Capture the cell that displays the provided text and extract its (X, Y) central coordinate. 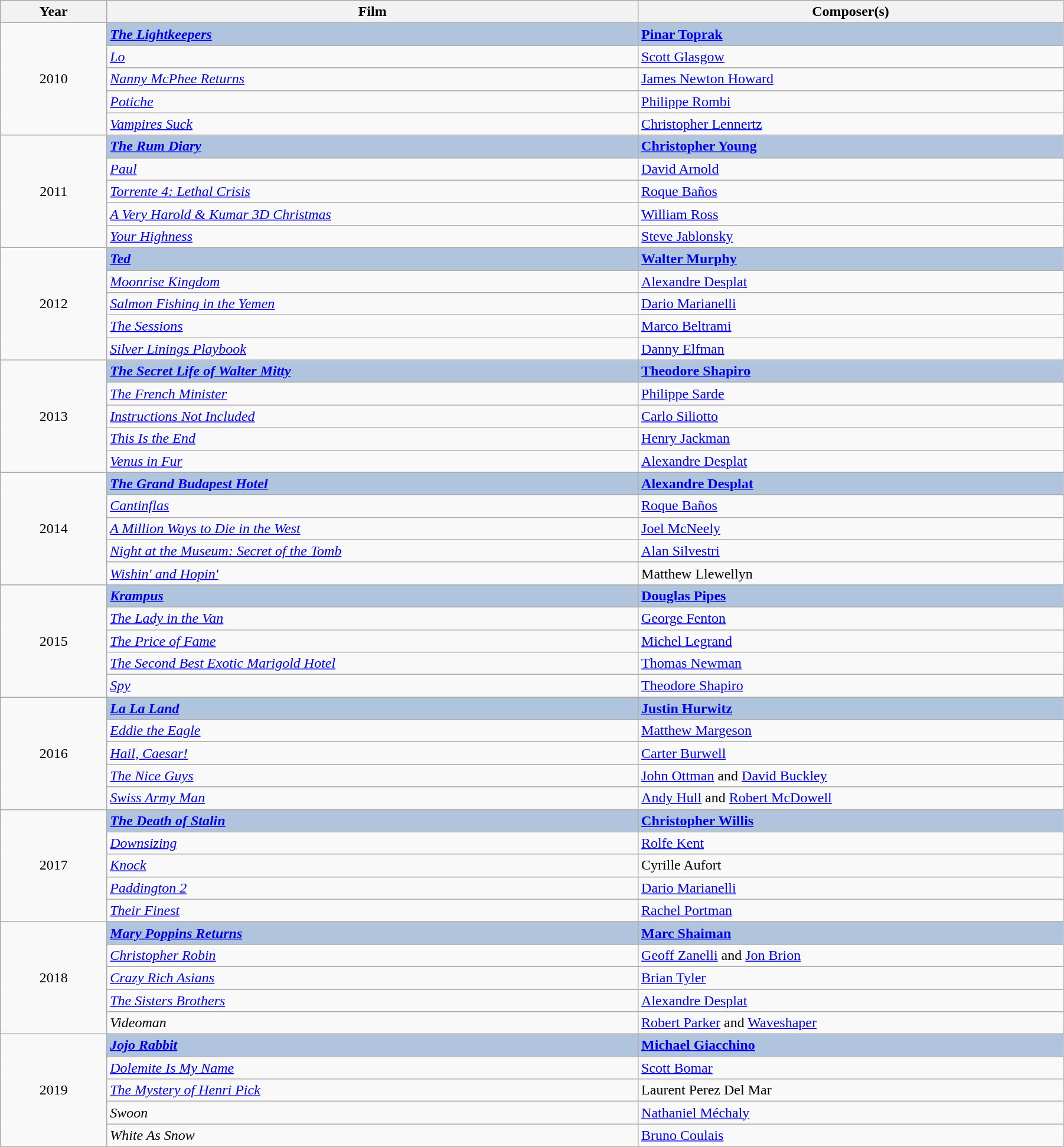
A Million Ways to Die in the West (373, 528)
Composer(s) (851, 12)
David Arnold (851, 169)
Christopher Lennertz (851, 124)
Moonrise Kingdom (373, 282)
Crazy Rich Asians (373, 978)
George Fenton (851, 618)
Paul (373, 169)
Joel McNeely (851, 528)
Philippe Sarde (851, 394)
White As Snow (373, 1135)
Cantinflas (373, 506)
Swiss Army Man (373, 798)
Knock (373, 865)
A Very Harold & Kumar 3D Christmas (373, 214)
Michel Legrand (851, 641)
Scott Bomar (851, 1068)
Jojo Rabbit (373, 1045)
William Ross (851, 214)
The French Minister (373, 394)
Robert Parker and Waveshaper (851, 1023)
Laurent Perez Del Mar (851, 1090)
Douglas Pipes (851, 596)
The Sisters Brothers (373, 1001)
Pinar Toprak (851, 34)
The Grand Budapest Hotel (373, 483)
Alan Silvestri (851, 551)
James Newton Howard (851, 79)
Silver Linings Playbook (373, 349)
Night at the Museum: Secret of the Tomb (373, 551)
La La Land (373, 708)
Carter Burwell (851, 753)
Vampires Suck (373, 124)
This Is the End (373, 439)
Ted (373, 259)
Videoman (373, 1023)
Wishin' and Hopin' (373, 573)
Walter Murphy (851, 259)
Andy Hull and Robert McDowell (851, 798)
Philippe Rombi (851, 102)
Brian Tyler (851, 978)
2010 (54, 79)
Marco Beltrami (851, 326)
Christopher Willis (851, 821)
The Nice Guys (373, 776)
2019 (54, 1090)
Salmon Fishing in the Yemen (373, 304)
Christopher Young (851, 146)
Your Highness (373, 236)
Venus in Fur (373, 461)
The Second Best Exotic Marigold Hotel (373, 664)
Scott Glasgow (851, 57)
Paddington 2 (373, 888)
The Mystery of Henri Pick (373, 1090)
Christopher Robin (373, 955)
Michael Giacchino (851, 1045)
Year (54, 12)
Cyrille Aufort (851, 865)
Nathaniel Méchaly (851, 1113)
Film (373, 12)
Potiche (373, 102)
Henry Jackman (851, 439)
Marc Shaiman (851, 933)
Torrente 4: Lethal Crisis (373, 191)
2012 (54, 303)
Instructions Not Included (373, 416)
Downsizing (373, 843)
The Price of Fame (373, 641)
John Ottman and David Buckley (851, 776)
Dolemite Is My Name (373, 1068)
The Sessions (373, 326)
Matthew Margeson (851, 731)
Bruno Coulais (851, 1135)
Spy (373, 686)
The Lightkeepers (373, 34)
2018 (54, 978)
Mary Poppins Returns (373, 933)
2015 (54, 641)
Geoff Zanelli and Jon Brion (851, 955)
Their Finest (373, 910)
2013 (54, 416)
Steve Jablonsky (851, 236)
Carlo Siliotto (851, 416)
The Death of Stalin (373, 821)
Danny Elfman (851, 349)
Nanny McPhee Returns (373, 79)
Eddie the Eagle (373, 731)
2017 (54, 865)
Matthew Llewellyn (851, 573)
Krampus (373, 596)
Hail, Caesar! (373, 753)
The Lady in the Van (373, 618)
Thomas Newman (851, 664)
Swoon (373, 1113)
Rachel Portman (851, 910)
Justin Hurwitz (851, 708)
Rolfe Kent (851, 843)
2011 (54, 191)
2014 (54, 528)
2016 (54, 753)
The Secret Life of Walter Mitty (373, 371)
Lo (373, 57)
The Rum Diary (373, 146)
